Find where the given text appears and provide that cell's center as [x, y] coordinate. 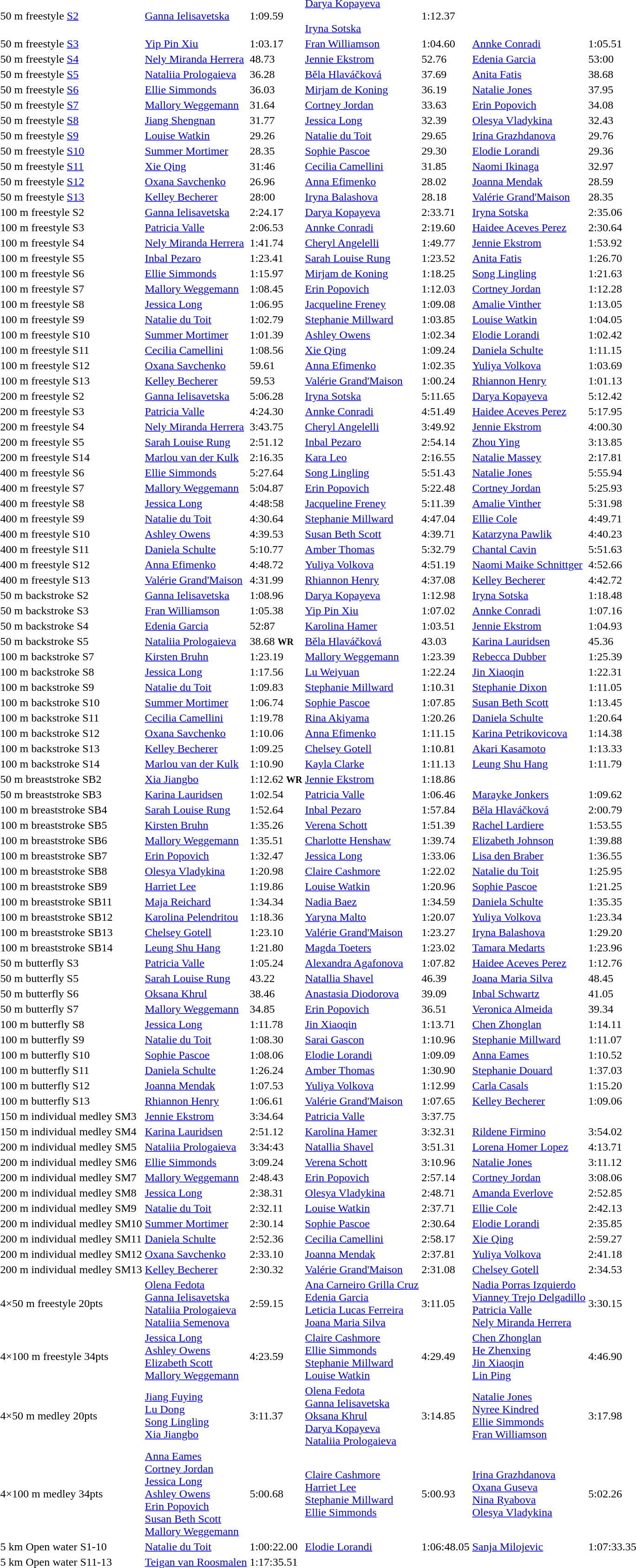
1:20.96 [446, 886]
5:22.48 [446, 488]
Magda Toeters [362, 948]
Naomi Maike Schnittger [529, 565]
1:00.24 [446, 381]
43.03 [446, 641]
5:10.77 [276, 549]
Katarzyna Pawlik [529, 534]
Kara Leo [362, 457]
1:05.38 [276, 611]
2:30.64 [446, 1223]
1:09.24 [446, 350]
5:06.28 [276, 396]
4:39.71 [446, 534]
1:35.26 [276, 825]
1:09.25 [276, 748]
1:09.83 [276, 687]
5:11.39 [446, 503]
Chen Zhonglan [529, 1024]
Anastasia Diodorova [362, 994]
Harriet Lee [196, 886]
Charlotte Henshaw [362, 840]
Nadia Porras IzquierdoVianney Trejo DelgadilloPatricia ValleNely Miranda Herrera [529, 1304]
1:07.85 [446, 703]
Jessica LongAshley OwensElizabeth ScottMallory Weggemann [196, 1357]
1:52.64 [276, 810]
52:87 [276, 626]
1:20.98 [276, 871]
Sanja Milojevic [529, 1547]
Chantal Cavin [529, 549]
4:37.08 [446, 580]
Jiang FuyingLu DongSong LinglingXia Jiangbo [196, 1416]
2:16.35 [276, 457]
1:23.41 [276, 258]
1:12.03 [446, 289]
1:17.56 [276, 672]
31.77 [276, 120]
5:27.64 [276, 473]
2:37.71 [446, 1208]
36.28 [276, 74]
Stephanie Douard [529, 1070]
5:51.43 [446, 473]
2:48.43 [276, 1178]
1:01.39 [276, 335]
1:26.24 [276, 1070]
2:38.31 [276, 1193]
Chen ZhonglanHe ZhenxingJin XiaoqinLin Ping [529, 1357]
1:10.06 [276, 733]
1:10.90 [276, 764]
Claire CashmoreEllie SimmondsStephanie MillwardLouise Watkin [362, 1357]
Tamara Medarts [529, 948]
2:59.15 [276, 1304]
1:49.77 [446, 243]
38.46 [276, 994]
29.26 [276, 136]
1:22.02 [446, 871]
1:18.25 [446, 273]
1:23.19 [276, 657]
1:08.30 [276, 1040]
1:39.74 [446, 840]
28.02 [446, 182]
1:12.62 WR [276, 779]
2:48.71 [446, 1193]
3:10.96 [446, 1162]
4:29.49 [446, 1357]
2:37.81 [446, 1254]
46.39 [446, 978]
Rebecca Dubber [529, 657]
1:07.53 [276, 1086]
3:43.75 [276, 427]
1:04.60 [446, 44]
Akari Kasamoto [529, 748]
1:06.46 [446, 794]
26.96 [276, 182]
1:06.61 [276, 1101]
1:13.71 [446, 1024]
Ana Carneiro Grilla CruzEdenia GarciaLeticia Lucas FerreiraJoana Maria Silva [362, 1304]
1:32.47 [276, 856]
1:08.06 [276, 1055]
2:57.14 [446, 1178]
1:06:48.05 [446, 1547]
31.64 [276, 105]
1:08.56 [276, 350]
1:07.02 [446, 611]
Inbal Schwartz [529, 994]
Irina Grazhdanova [529, 136]
4:48:58 [276, 503]
Natalie JonesNyree KindredEllie SimmondsFran Williamson [529, 1416]
2:30.32 [276, 1269]
1:08.96 [276, 595]
34.85 [276, 1009]
Karolina Pelendritou [196, 917]
4:24.30 [276, 411]
1:09.08 [446, 304]
1:02.35 [446, 365]
2:32.11 [276, 1208]
4:39.53 [276, 534]
1:05.24 [276, 963]
1:19.86 [276, 886]
Joana Maria Silva [529, 978]
Elizabeth Johnson [529, 840]
2:06.53 [276, 228]
5:00.93 [446, 1494]
1:51.39 [446, 825]
1:02.34 [446, 335]
1:10.96 [446, 1040]
36.19 [446, 90]
Lisa den Braber [529, 856]
1:30.90 [446, 1070]
36.03 [276, 90]
2:54.14 [446, 442]
Lu Weiyuan [362, 672]
1:06.74 [276, 703]
Anna Eames [529, 1055]
Oksana Khrul [196, 994]
Jiang Shengnan [196, 120]
48.73 [276, 59]
Rachel Lardiere [529, 825]
1:34.34 [276, 902]
2:33.10 [276, 1254]
31.85 [446, 166]
37.69 [446, 74]
2:16.55 [446, 457]
4:51.19 [446, 565]
1:12.98 [446, 595]
28.35 [276, 151]
33.63 [446, 105]
1:03.17 [276, 44]
Xia Jiangbo [196, 779]
1:41.74 [276, 243]
3:34.64 [276, 1116]
5:32.79 [446, 549]
36.51 [446, 1009]
43.22 [276, 978]
Natalie Massey [529, 457]
32.39 [446, 120]
1:11.78 [276, 1024]
3:11.05 [446, 1304]
1:03.85 [446, 319]
Claire Cashmore [362, 871]
3:32.31 [446, 1132]
3:34:43 [276, 1147]
1:23.27 [446, 932]
Rina Akiyama [362, 718]
1:15.97 [276, 273]
1:23.10 [276, 932]
Anna EamesCortney JordanJessica LongAshley OwensErin PopovichSusan Beth ScottMallory Weggemann [196, 1494]
1:02.79 [276, 319]
Sarai Gascon [362, 1040]
3:09.24 [276, 1162]
1:07.82 [446, 963]
1:18.36 [276, 917]
1:21.80 [276, 948]
1:08.45 [276, 289]
1:07.65 [446, 1101]
Nadia Baez [362, 902]
28.18 [446, 197]
Olena FedotaGanna IelisavetskaOksana KhrulDarya KopayevaNataliia Prologaieva [362, 1416]
Lorena Homer Lopez [529, 1147]
38.68 WR [276, 641]
Claire CashmoreHarriet LeeStephanie MillwardEllie Simmonds [362, 1494]
5:00.68 [276, 1494]
4:31.99 [276, 580]
1:02.54 [276, 794]
2:52.36 [276, 1239]
3:14.85 [446, 1416]
1:20.07 [446, 917]
4:30.64 [276, 519]
Stephanie Dixon [529, 687]
1:20.26 [446, 718]
Olena FedotaGanna IelisavetskaNataliia PrologaievaNataliia Semenova [196, 1304]
39.09 [446, 994]
59.53 [276, 381]
1:06.95 [276, 304]
1:00:22.00 [276, 1547]
28:00 [276, 197]
Rildene Firmino [529, 1132]
Kayla Clarke [362, 764]
1:23.39 [446, 657]
1:10.31 [446, 687]
2:58.17 [446, 1239]
1:10.81 [446, 748]
1:33.06 [446, 856]
31:46 [276, 166]
1:12.99 [446, 1086]
Naomi Ikinaga [529, 166]
1:11.15 [446, 733]
3:49.92 [446, 427]
1:03.51 [446, 626]
Yaryna Malto [362, 917]
Alexandra Agafonova [362, 963]
29.65 [446, 136]
59.61 [276, 365]
3:37.75 [446, 1116]
2:30.14 [276, 1223]
1:19.78 [276, 718]
1:57.84 [446, 810]
5:11.65 [446, 396]
2:24.17 [276, 212]
1:22.24 [446, 672]
29.30 [446, 151]
1:23.02 [446, 948]
1:18.86 [446, 779]
Amanda Everlove [529, 1193]
1:35.51 [276, 840]
52.76 [446, 59]
5:04.87 [276, 488]
Marayke Jonkers [529, 794]
3:51.31 [446, 1147]
Veronica Almeida [529, 1009]
3:11.37 [276, 1416]
4:23.59 [276, 1357]
Karina Petrikovicova [529, 733]
Maja Reichard [196, 902]
4:48.72 [276, 565]
1:23.52 [446, 258]
Carla Casals [529, 1086]
1:34.59 [446, 902]
2:19.60 [446, 228]
2:31.08 [446, 1269]
4:51.49 [446, 411]
4:47.04 [446, 519]
1:09.09 [446, 1055]
1:11.13 [446, 764]
Irina GrazhdanovaOxana GusevaNina RyabovaOlesya Vladykina [529, 1494]
Zhou Ying [529, 442]
2:33.71 [446, 212]
